Capture the cell that displays the provided text and extract its [X, Y] central coordinate. 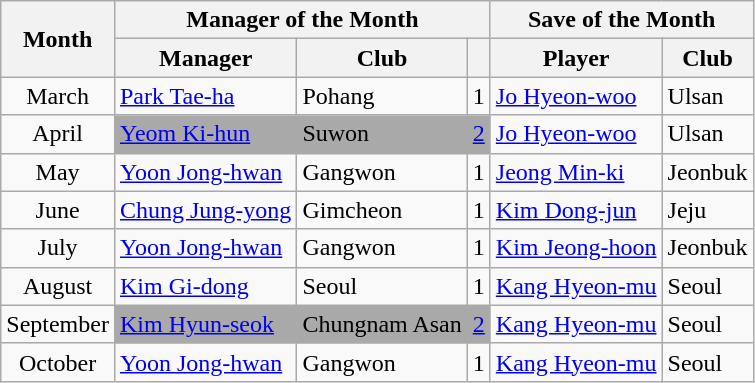
Gimcheon [382, 210]
August [58, 286]
June [58, 210]
Jeju [708, 210]
Kim Hyun-seok [205, 324]
Manager [205, 58]
Chungnam Asan [382, 324]
Player [576, 58]
Kim Jeong-hoon [576, 248]
Park Tae-ha [205, 96]
Kim Dong-jun [576, 210]
April [58, 134]
Pohang [382, 96]
Jeong Min-ki [576, 172]
Kim Gi-dong [205, 286]
Manager of the Month [302, 20]
Suwon [382, 134]
Chung Jung-yong [205, 210]
Yeom Ki-hun [205, 134]
Save of the Month [622, 20]
March [58, 96]
July [58, 248]
May [58, 172]
October [58, 362]
Month [58, 39]
September [58, 324]
